Provide the (x, y) coordinate of the cell's center where the given text is located.  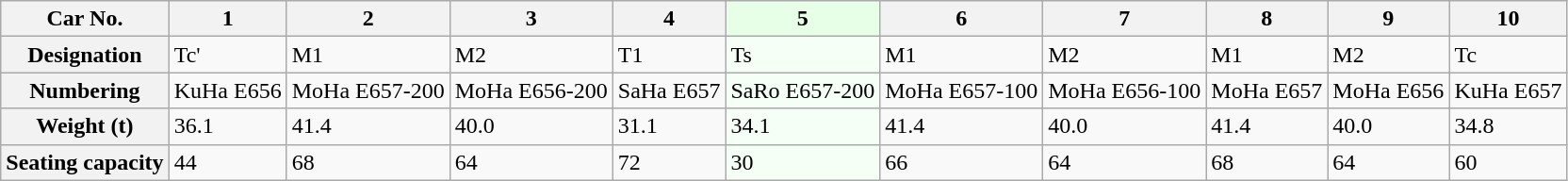
KuHa E657 (1508, 90)
MoHa E656-200 (531, 90)
31.1 (669, 126)
2 (367, 19)
5 (803, 19)
Car No. (85, 19)
6 (961, 19)
34.8 (1508, 126)
1 (228, 19)
10 (1508, 19)
SaRo E657-200 (803, 90)
60 (1508, 162)
9 (1389, 19)
66 (961, 162)
34.1 (803, 126)
MoHa E656-100 (1125, 90)
Ts (803, 55)
30 (803, 162)
36.1 (228, 126)
KuHa E656 (228, 90)
44 (228, 162)
T1 (669, 55)
Designation (85, 55)
MoHa E657-100 (961, 90)
MoHa E656 (1389, 90)
MoHa E657-200 (367, 90)
Seating capacity (85, 162)
3 (531, 19)
Tc' (228, 55)
Weight (t) (85, 126)
72 (669, 162)
Numbering (85, 90)
8 (1266, 19)
SaHa E657 (669, 90)
Tc (1508, 55)
7 (1125, 19)
MoHa E657 (1266, 90)
4 (669, 19)
